Scan for the cell matching the given text and deliver its (x, y) coordinate at center. 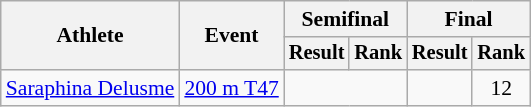
Semifinal (346, 19)
Event (231, 36)
12 (501, 88)
200 m T47 (231, 88)
Athlete (90, 36)
Saraphina Delusme (90, 88)
Final (468, 19)
